Scan for the cell matching the given text and deliver its (X, Y) coordinate at center. 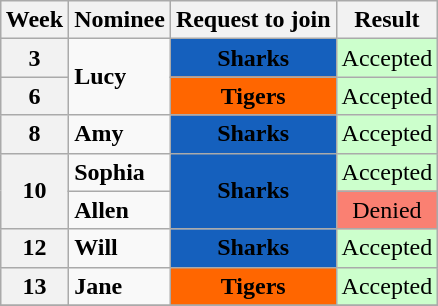
6 (34, 96)
8 (34, 134)
13 (34, 286)
Jane (120, 286)
Nominee (120, 20)
10 (34, 191)
Result (387, 20)
Request to join (253, 20)
Lucy (120, 77)
Will (120, 248)
3 (34, 58)
Week (34, 20)
Sophia (120, 172)
12 (34, 248)
Denied (387, 210)
Amy (120, 134)
Allen (120, 210)
